Provide the [X, Y] coordinate of the cell's center where the given text is located.  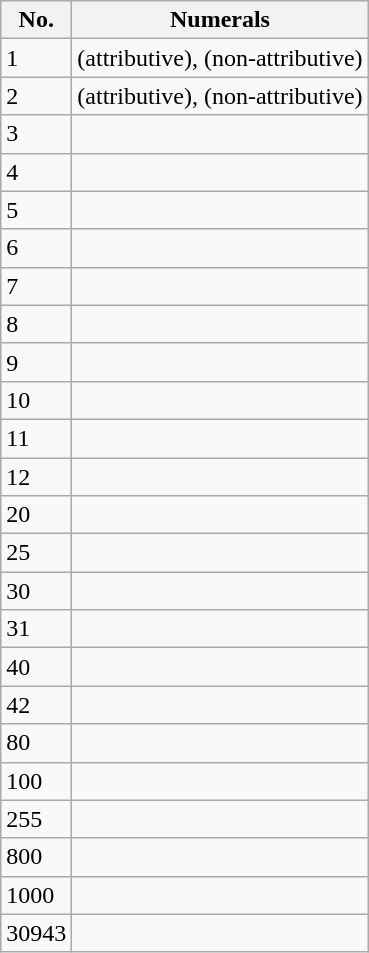
3 [36, 134]
25 [36, 553]
40 [36, 667]
6 [36, 248]
8 [36, 324]
9 [36, 362]
2 [36, 96]
7 [36, 286]
No. [36, 20]
4 [36, 172]
5 [36, 210]
30943 [36, 933]
1000 [36, 895]
80 [36, 743]
11 [36, 438]
1 [36, 58]
31 [36, 629]
12 [36, 477]
10 [36, 400]
20 [36, 515]
255 [36, 819]
Numerals [220, 20]
30 [36, 591]
42 [36, 705]
800 [36, 857]
100 [36, 781]
